Return (x, y) of the center of cell containing provided text 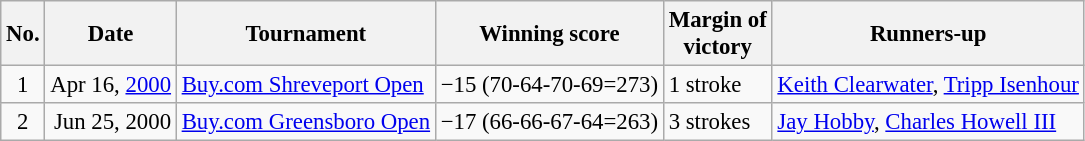
Date (110, 34)
3 strokes (718, 122)
1 stroke (718, 85)
Jay Hobby, Charles Howell III (928, 122)
Buy.com Greensboro Open (306, 122)
−17 (66-66-67-64=263) (549, 122)
Runners-up (928, 34)
Buy.com Shreveport Open (306, 85)
Winning score (549, 34)
Apr 16, 2000 (110, 85)
−15 (70-64-70-69=273) (549, 85)
Margin ofvictory (718, 34)
2 (23, 122)
Tournament (306, 34)
Keith Clearwater, Tripp Isenhour (928, 85)
No. (23, 34)
Jun 25, 2000 (110, 122)
1 (23, 85)
